Locate the cell with the specified text and output its (x, y) center coordinate. 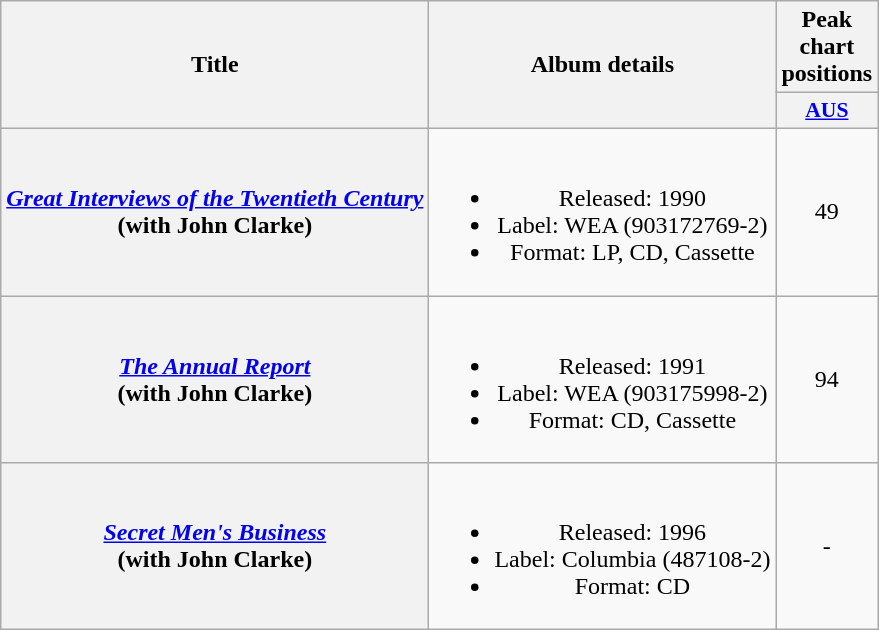
Peak chart positions (827, 47)
94 (827, 380)
Great Interviews of the Twentieth Century (with John Clarke) (215, 212)
Album details (602, 65)
Secret Men's Business (with John Clarke) (215, 546)
AUS (827, 111)
Released: 1996Label: Columbia (487108-2)Format: CD (602, 546)
- (827, 546)
Title (215, 65)
Released: 1991Label: WEA (903175998-2)Format: CD, Cassette (602, 380)
49 (827, 212)
The Annual Report (with John Clarke) (215, 380)
Released: 1990Label: WEA (903172769-2)Format: LP, CD, Cassette (602, 212)
